Pinpoint the cell where the given text exists, returning its (x, y) midpoint coordinate. 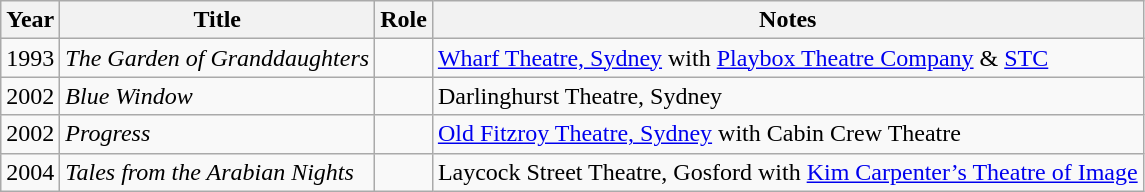
Laycock Street Theatre, Gosford with Kim Carpenter’s Theatre of Image (788, 172)
The Garden of Granddaughters (218, 58)
1993 (30, 58)
Tales from the Arabian Nights (218, 172)
Title (218, 20)
2004 (30, 172)
Notes (788, 20)
Darlinghurst Theatre, Sydney (788, 96)
Progress (218, 134)
Wharf Theatre, Sydney with Playbox Theatre Company & STC (788, 58)
Year (30, 20)
Role (404, 20)
Blue Window (218, 96)
Old Fitzroy Theatre, Sydney with Cabin Crew Theatre (788, 134)
